Find where the given text appears and provide that cell's center as (X, Y) coordinate. 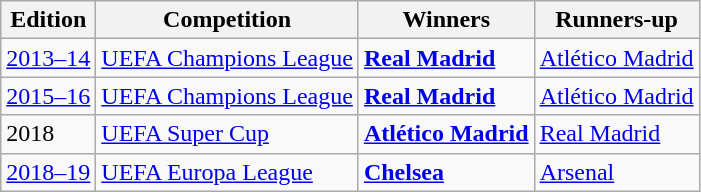
2013–14 (48, 58)
Chelsea (446, 172)
Edition (48, 20)
UEFA Europa League (228, 172)
2018–19 (48, 172)
2015–16 (48, 96)
Winners (446, 20)
2018 (48, 134)
Competition (228, 20)
Runners-up (616, 20)
UEFA Super Cup (228, 134)
Arsenal (616, 172)
